From the cell containing the given text, extract its center point as [x, y] coordinate. 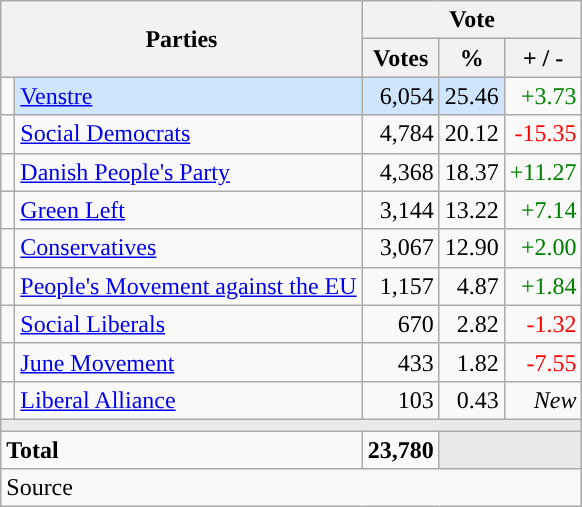
3,144 [400, 210]
Parties [182, 39]
20.12 [472, 134]
Total [182, 449]
-1.32 [543, 324]
Source [292, 488]
Votes [400, 58]
% [472, 58]
4,784 [400, 134]
6,054 [400, 96]
Green Left [188, 210]
+3.73 [543, 96]
+2.00 [543, 248]
Danish People's Party [188, 172]
4.87 [472, 286]
433 [400, 362]
23,780 [400, 449]
2.82 [472, 324]
People's Movement against the EU [188, 286]
Vote [472, 20]
Conservatives [188, 248]
+11.27 [543, 172]
1.82 [472, 362]
Social Liberals [188, 324]
June Movement [188, 362]
Venstre [188, 96]
103 [400, 400]
3,067 [400, 248]
+1.84 [543, 286]
0.43 [472, 400]
Social Democrats [188, 134]
+ / - [543, 58]
12.90 [472, 248]
18.37 [472, 172]
25.46 [472, 96]
13.22 [472, 210]
-15.35 [543, 134]
670 [400, 324]
-7.55 [543, 362]
1,157 [400, 286]
+7.14 [543, 210]
4,368 [400, 172]
New [543, 400]
Liberal Alliance [188, 400]
